Return the (x, y) coordinate for the center point of the cell that contains the specified text.  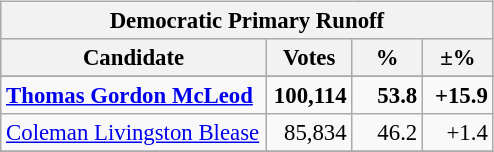
85,834 (309, 133)
Coleman Livingston Blease (134, 133)
Votes (309, 58)
53.8 (388, 96)
46.2 (388, 133)
% (388, 58)
±% (458, 58)
Thomas Gordon McLeod (134, 96)
Democratic Primary Runoff (247, 21)
Candidate (134, 58)
100,114 (309, 96)
+15.9 (458, 96)
+1.4 (458, 133)
